From the cell containing the given text, extract its center point as [X, Y] coordinate. 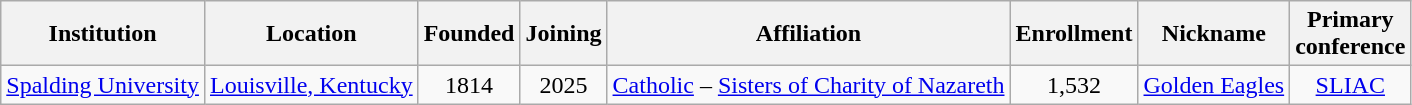
Joining [564, 34]
Founded [469, 34]
1,532 [1074, 85]
Louisville, Kentucky [311, 85]
SLIAC [1350, 85]
Location [311, 34]
2025 [564, 85]
Affiliation [808, 34]
Enrollment [1074, 34]
Spalding University [103, 85]
1814 [469, 85]
Institution [103, 34]
Nickname [1214, 34]
Golden Eagles [1214, 85]
Primaryconference [1350, 34]
Catholic – Sisters of Charity of Nazareth [808, 85]
